Detect which cell encompasses the target text, then output its (x, y) center coordinate. 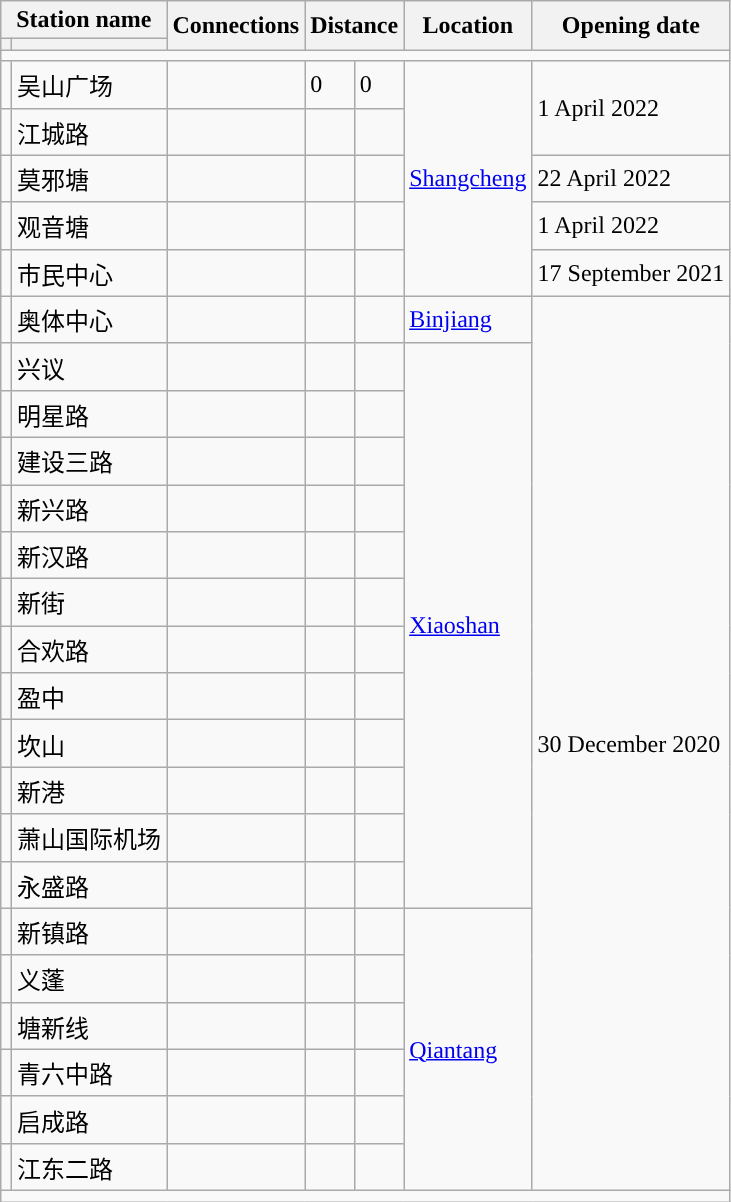
兴议 (90, 366)
建设三路 (90, 460)
新街 (90, 602)
观音塘 (90, 226)
青六中路 (90, 1072)
萧山国际机场 (90, 838)
Binjiang (468, 320)
Opening date (631, 26)
义蓬 (90, 978)
Location (468, 26)
奥体中心 (90, 320)
Station name (84, 20)
新镇路 (90, 932)
江东二路 (90, 1166)
明星路 (90, 414)
Distance (354, 26)
30 December 2020 (631, 743)
17 September 2021 (631, 272)
Connections (236, 26)
22 April 2022 (631, 178)
新港 (90, 790)
盈中 (90, 696)
市民中心 (90, 272)
新汉路 (90, 556)
合欢路 (90, 650)
永盛路 (90, 884)
塘新线 (90, 1026)
吴山广场 (90, 84)
启成路 (90, 1120)
Qiantang (468, 1049)
莫邪塘 (90, 178)
坎山 (90, 744)
新兴路 (90, 508)
江城路 (90, 132)
Xiaoshan (468, 626)
Shangcheng (468, 178)
